Return the (x, y) coordinate for the center point of the cell that contains the specified text.  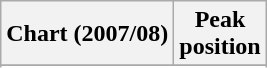
Peakposition (220, 34)
Chart (2007/08) (88, 34)
